Determine the (X, Y) coordinate at the center of the cell enclosing the given text.  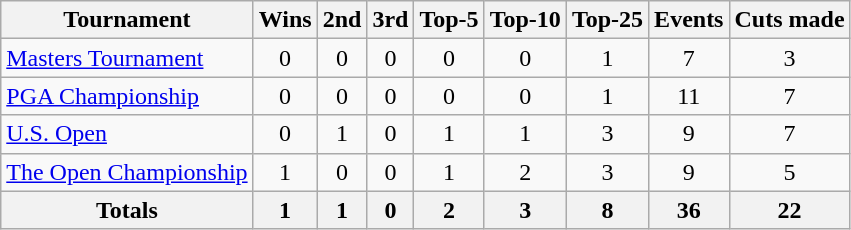
2nd (342, 20)
The Open Championship (127, 172)
Tournament (127, 20)
Masters Tournament (127, 58)
U.S. Open (127, 134)
36 (689, 210)
11 (689, 96)
Wins (285, 20)
PGA Championship (127, 96)
8 (607, 210)
Events (689, 20)
22 (790, 210)
Top-5 (449, 20)
Top-10 (525, 20)
Top-25 (607, 20)
Totals (127, 210)
5 (790, 172)
Cuts made (790, 20)
3rd (390, 20)
